Provide the [X, Y] coordinate of the cell's center where the given text is located.  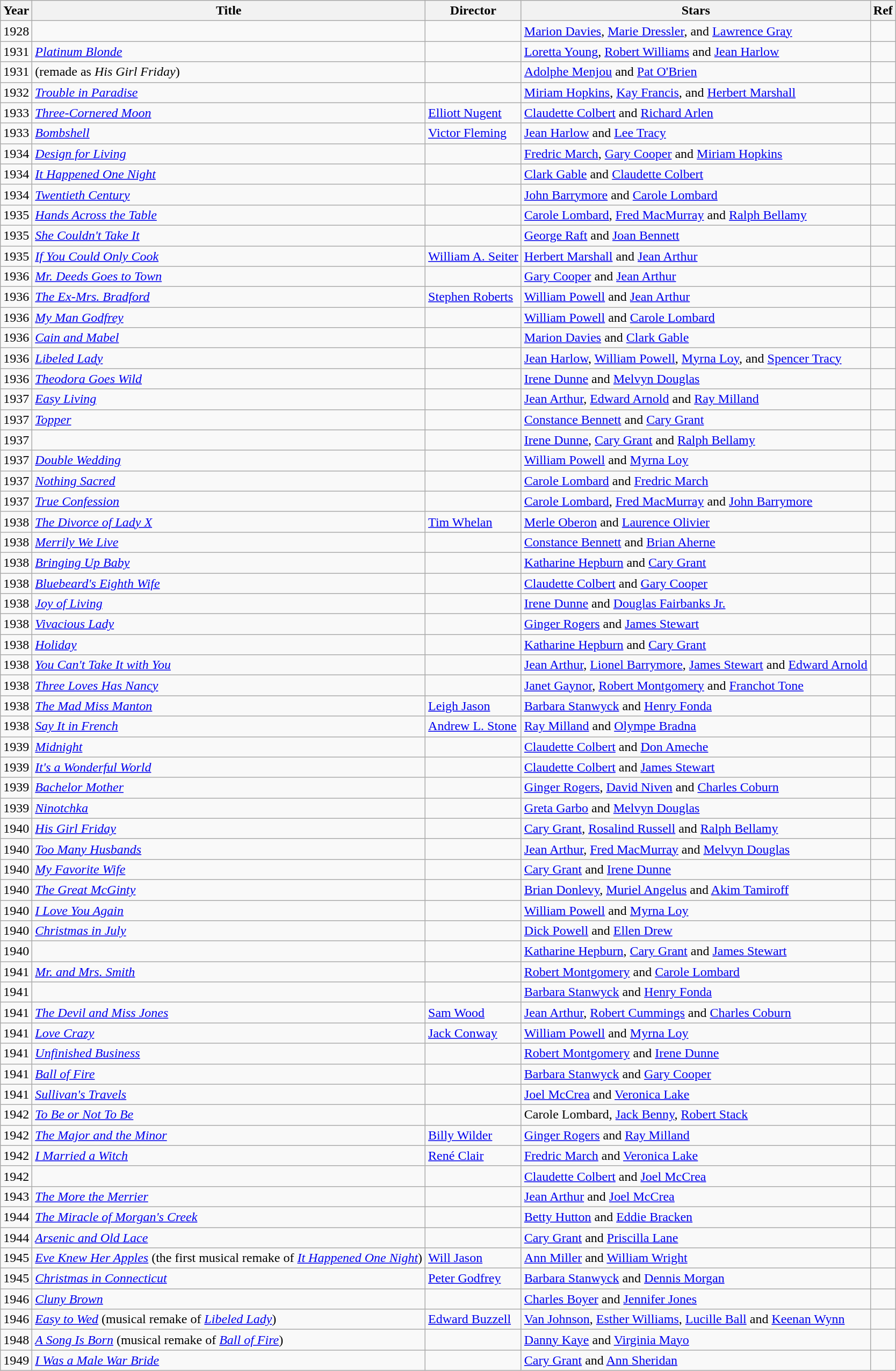
Leigh Jason [474, 706]
Irene Dunne, Cary Grant and Ralph Bellamy [696, 440]
It Happened One Night [229, 174]
Robert Montgomery and Carole Lombard [696, 972]
Title [229, 11]
Edward Buzzell [474, 1319]
Marion Davies, Marie Dressler, and Lawrence Gray [696, 31]
1948 [16, 1340]
I Was a Male War Bride [229, 1360]
Carole Lombard, Fred MacMurray and Ralph Bellamy [696, 215]
Ball of Fire [229, 1074]
Cain and Mabel [229, 338]
Claudette Colbert and Don Ameche [696, 747]
Ray Milland and Olympe Bradna [696, 726]
Easy Living [229, 399]
True Confession [229, 501]
Jean Arthur, Edward Arnold and Ray Milland [696, 399]
Brian Donlevy, Muriel Angelus and Akim Tamiroff [696, 890]
Herbert Marshall and Jean Arthur [696, 256]
Jack Conway [474, 1033]
Jean Arthur, Lionel Barrymore, James Stewart and Edward Arnold [696, 665]
Eve Knew Her Apples (the first musical remake of It Happened One Night) [229, 1258]
Double Wedding [229, 460]
Katharine Hepburn, Cary Grant and James Stewart [696, 951]
1943 [16, 1196]
Barbara Stanwyck and Dennis Morgan [696, 1279]
Barbara Stanwyck and Gary Cooper [696, 1074]
Sam Wood [474, 1013]
Bachelor Mother [229, 788]
Carole Lombard and Fredric March [696, 481]
Hands Across the Table [229, 215]
Mr. Deeds Goes to Town [229, 277]
Irene Dunne and Douglas Fairbanks Jr. [696, 604]
Van Johnson, Esther Williams, Lucille Ball and Keenan Wynn [696, 1319]
Clark Gable and Claudette Colbert [696, 174]
The Major and the Minor [229, 1135]
Irene Dunne and Melvyn Douglas [696, 379]
The More the Merrier [229, 1196]
Greta Garbo and Melvyn Douglas [696, 808]
Holiday [229, 645]
Christmas in Connecticut [229, 1279]
Ninotchka [229, 808]
Claudette Colbert and Richard Arlen [696, 113]
Cary Grant and Priscilla Lane [696, 1237]
Say It in French [229, 726]
Fredric March, Gary Cooper and Miriam Hopkins [696, 154]
Sullivan's Travels [229, 1094]
Easy to Wed (musical remake of Libeled Lady) [229, 1319]
William A. Seiter [474, 256]
Merrily We Live [229, 542]
Director [474, 11]
1928 [16, 31]
It's a Wonderful World [229, 767]
Janet Gaynor, Robert Montgomery and Franchot Tone [696, 685]
I Love You Again [229, 911]
My Man Godfrey [229, 318]
To Be or Not To Be [229, 1115]
Victor Fleming [474, 133]
Platinum Blonde [229, 52]
Ginger Rogers and James Stewart [696, 624]
Ann Miller and William Wright [696, 1258]
Jean Arthur and Joel McCrea [696, 1196]
Ginger Rogers, David Niven and Charles Coburn [696, 788]
Will Jason [474, 1258]
Year [16, 11]
Ref [883, 11]
George Raft and Joan Bennett [696, 235]
Cary Grant and Irene Dunne [696, 869]
My Favorite Wife [229, 869]
His Girl Friday [229, 828]
Three Loves Has Nancy [229, 685]
Claudette Colbert and James Stewart [696, 767]
Jean Harlow, William Powell, Myrna Loy, and Spencer Tracy [696, 358]
You Can't Take It with You [229, 665]
Cary Grant, Rosalind Russell and Ralph Bellamy [696, 828]
Bluebeard's Eighth Wife [229, 583]
Design for Living [229, 154]
Constance Bennett and Brian Aherne [696, 542]
Dick Powell and Ellen Drew [696, 931]
Jean Arthur, Fred MacMurray and Melvyn Douglas [696, 849]
Arsenic and Old Lace [229, 1237]
Adolphe Menjou and Pat O'Brien [696, 72]
The Divorce of Lady X [229, 522]
Andrew L. Stone [474, 726]
A Song Is Born (musical remake of Ball of Fire) [229, 1340]
Joel McCrea and Veronica Lake [696, 1094]
She Couldn't Take It [229, 235]
Charles Boyer and Jennifer Jones [696, 1299]
Stephen Roberts [474, 297]
(remade as His Girl Friday) [229, 72]
Jean Harlow and Lee Tracy [696, 133]
Bombshell [229, 133]
I Married a Witch [229, 1156]
If You Could Only Cook [229, 256]
Too Many Husbands [229, 849]
Joy of Living [229, 604]
Ginger Rogers and Ray Milland [696, 1135]
Cluny Brown [229, 1299]
Three-Cornered Moon [229, 113]
1949 [16, 1360]
Gary Cooper and Jean Arthur [696, 277]
Peter Godfrey [474, 1279]
Elliott Nugent [474, 113]
Merle Oberon and Laurence Olivier [696, 522]
Libeled Lady [229, 358]
The Devil and Miss Jones [229, 1013]
Tim Whelan [474, 522]
Carole Lombard, Fred MacMurray and John Barrymore [696, 501]
Jean Arthur, Robert Cummings and Charles Coburn [696, 1013]
Loretta Young, Robert Williams and Jean Harlow [696, 52]
Bringing Up Baby [229, 562]
Nothing Sacred [229, 481]
Trouble in Paradise [229, 92]
Cary Grant and Ann Sheridan [696, 1360]
Claudette Colbert and Gary Cooper [696, 583]
Claudette Colbert and Joel McCrea [696, 1176]
Danny Kaye and Virginia Mayo [696, 1340]
Robert Montgomery and Irene Dunne [696, 1053]
The Miracle of Morgan's Creek [229, 1217]
Stars [696, 11]
Love Crazy [229, 1033]
William Powell and Carole Lombard [696, 318]
Unfinished Business [229, 1053]
John Barrymore and Carole Lombard [696, 194]
1932 [16, 92]
Christmas in July [229, 931]
Billy Wilder [474, 1135]
Marion Davies and Clark Gable [696, 338]
Twentieth Century [229, 194]
William Powell and Jean Arthur [696, 297]
The Mad Miss Manton [229, 706]
Topper [229, 420]
The Ex-Mrs. Bradford [229, 297]
Betty Hutton and Eddie Bracken [696, 1217]
Midnight [229, 747]
Vivacious Lady [229, 624]
Mr. and Mrs. Smith [229, 972]
Constance Bennett and Cary Grant [696, 420]
Carole Lombard, Jack Benny, Robert Stack [696, 1115]
René Clair [474, 1156]
Fredric March and Veronica Lake [696, 1156]
The Great McGinty [229, 890]
Miriam Hopkins, Kay Francis, and Herbert Marshall [696, 92]
Theodora Goes Wild [229, 379]
